Provide the [x, y] coordinate of the cell's center where the given text is located.  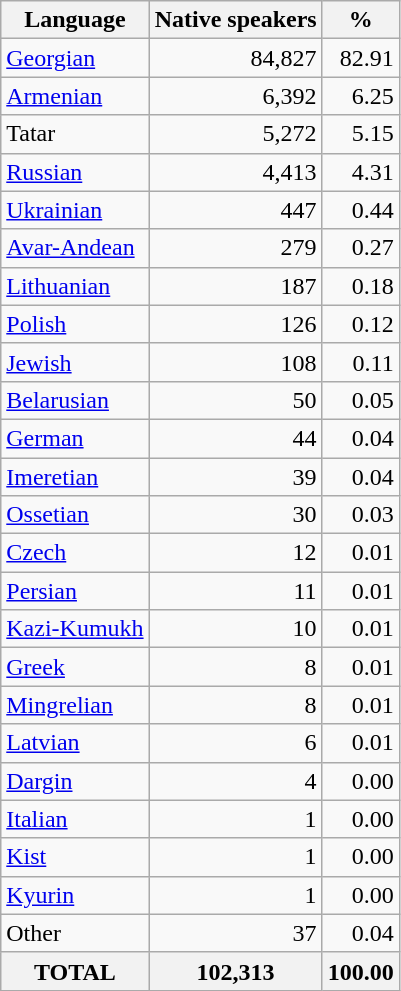
Language [75, 20]
6 [236, 743]
39 [236, 477]
0.44 [360, 210]
Czech [75, 553]
Lithuanian [75, 286]
10 [236, 629]
0.12 [360, 324]
Latvian [75, 743]
Other [75, 933]
4.31 [360, 172]
Polish [75, 324]
Italian [75, 819]
0.05 [360, 400]
Dargin [75, 781]
187 [236, 286]
Avar-Andean [75, 248]
279 [236, 248]
12 [236, 553]
0.03 [360, 515]
447 [236, 210]
Russian [75, 172]
4 [236, 781]
Kist [75, 857]
Georgian [75, 58]
Ossetian [75, 515]
84,827 [236, 58]
TOTAL [75, 971]
102,313 [236, 971]
Belarusian [75, 400]
50 [236, 400]
30 [236, 515]
Mingrelian [75, 705]
% [360, 20]
Kazi-Kumukh [75, 629]
5.15 [360, 134]
0.11 [360, 362]
0.27 [360, 248]
82.91 [360, 58]
37 [236, 933]
108 [236, 362]
Persian [75, 591]
11 [236, 591]
100.00 [360, 971]
6.25 [360, 96]
5,272 [236, 134]
Kyurin [75, 895]
Native speakers [236, 20]
Ukrainian [75, 210]
6,392 [236, 96]
0.18 [360, 286]
German [75, 438]
126 [236, 324]
44 [236, 438]
Jewish [75, 362]
Armenian [75, 96]
Imeretian [75, 477]
Greek [75, 667]
4,413 [236, 172]
Tatar [75, 134]
